Scan for the cell matching the given text and deliver its (X, Y) coordinate at center. 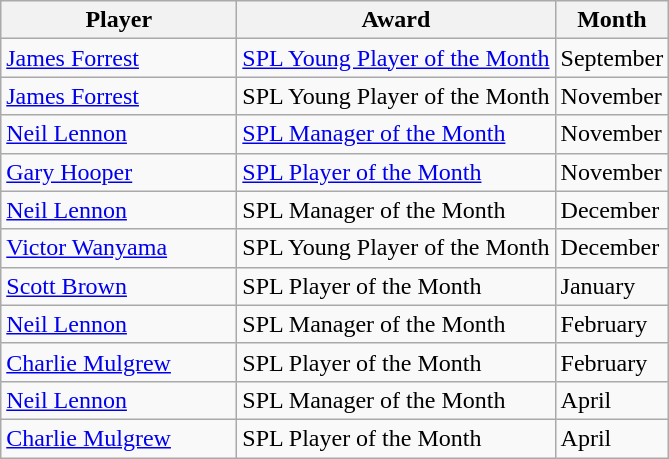
Player (119, 20)
Gary Hooper (119, 172)
September (612, 58)
Award (396, 20)
Victor Wanyama (119, 248)
Scott Brown (119, 286)
January (612, 286)
Month (612, 20)
